Scan for the cell matching the given text and deliver its [X, Y] coordinate at center. 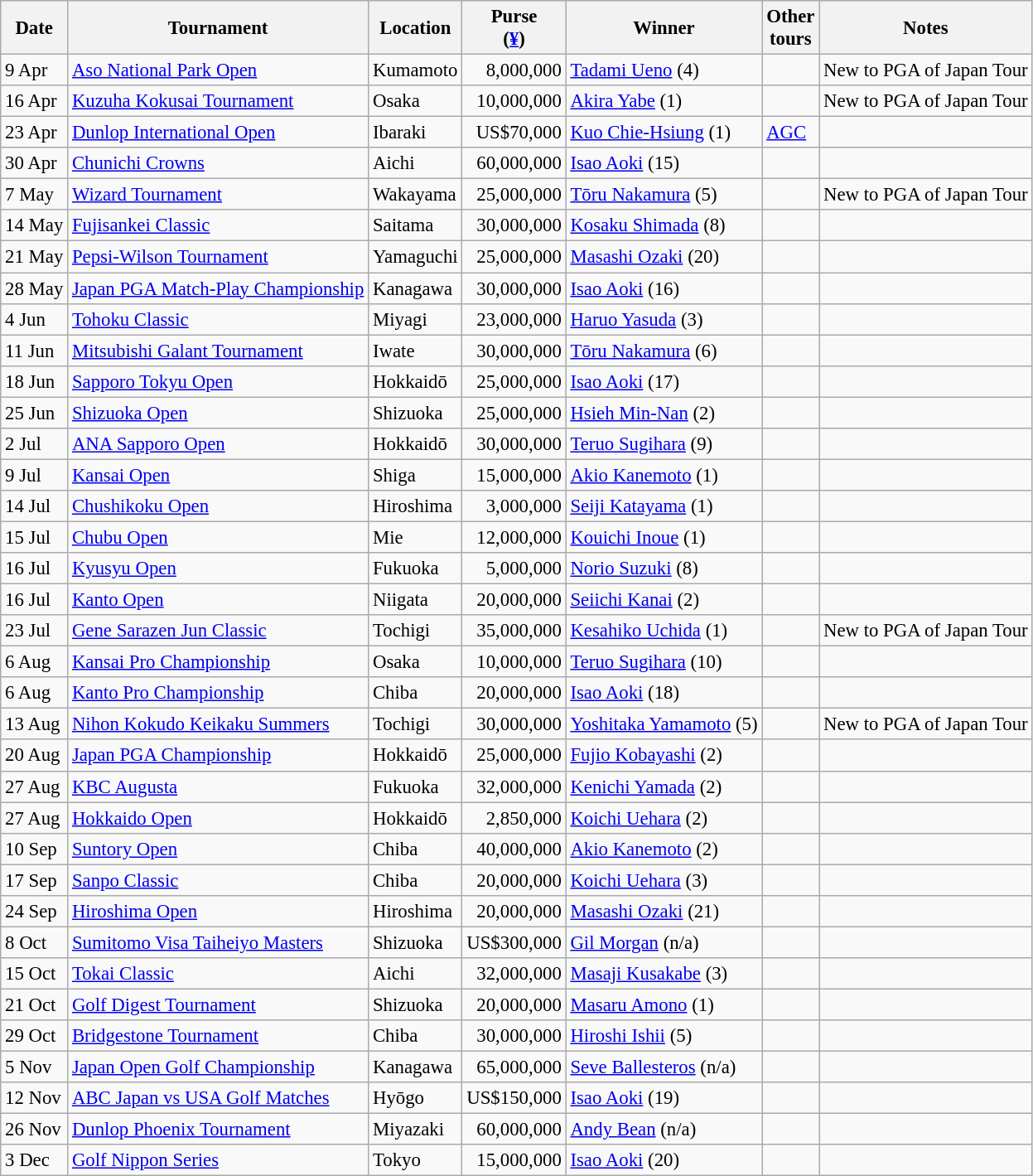
Aso National Park Open [219, 70]
Wizard Tournament [219, 195]
23 Jul [35, 631]
Dunlop International Open [219, 133]
Masashi Ozaki (21) [664, 912]
Hokkaido Open [219, 818]
Koichi Uehara (2) [664, 818]
Wakayama [416, 195]
Kanto Pro Championship [219, 693]
Seiichi Kanai (2) [664, 600]
Suntory Open [219, 849]
9 Jul [35, 475]
Mitsubishi Galant Tournament [219, 351]
Koichi Uehara (3) [664, 880]
Winner [664, 28]
Gene Sarazen Jun Classic [219, 631]
Fujio Kobayashi (2) [664, 756]
Chubu Open [219, 537]
Fujisankei Classic [219, 226]
Gil Morgan (n/a) [664, 942]
Saitama [416, 226]
Bridgestone Tournament [219, 1036]
Purse(¥) [514, 28]
US$150,000 [514, 1098]
Tokai Classic [219, 974]
26 Nov [35, 1130]
ANA Sapporo Open [219, 444]
Sapporo Tokyu Open [219, 381]
28 May [35, 288]
US$70,000 [514, 133]
AGC [790, 133]
Akira Yabe (1) [664, 101]
16 Apr [35, 101]
Miyazaki [416, 1130]
3,000,000 [514, 506]
Kansai Open [219, 475]
Kumamoto [416, 70]
Japan Open Golf Championship [219, 1067]
9 Apr [35, 70]
Golf Digest Tournament [219, 1004]
Ibaraki [416, 133]
Norio Suzuki (8) [664, 569]
Seve Ballesteros (n/a) [664, 1067]
4 Jun [35, 319]
24 Sep [35, 912]
20 Aug [35, 756]
Othertours [790, 28]
30 Apr [35, 163]
Masaru Amono (1) [664, 1004]
5,000,000 [514, 569]
Hiroshima Open [219, 912]
Japan PGA Match-Play Championship [219, 288]
Kuo Chie-Hsiung (1) [664, 133]
Masaji Kusakabe (3) [664, 974]
Pepsi-Wilson Tournament [219, 257]
Chushikoku Open [219, 506]
Golf Nippon Series [219, 1160]
Isao Aoki (20) [664, 1160]
Chunichi Crowns [219, 163]
Hyōgo [416, 1098]
7 May [35, 195]
Seiji Katayama (1) [664, 506]
Tournament [219, 28]
Kanto Open [219, 600]
Isao Aoki (15) [664, 163]
14 Jul [35, 506]
Shizuoka Open [219, 413]
Kosaku Shimada (8) [664, 226]
Kouichi Inoue (1) [664, 537]
25 Jun [35, 413]
8 Oct [35, 942]
Kyusyu Open [219, 569]
Hsieh Min-Nan (2) [664, 413]
ABC Japan vs USA Golf Matches [219, 1098]
KBC Augusta [219, 786]
Tadami Ueno (4) [664, 70]
Teruo Sugihara (10) [664, 662]
29 Oct [35, 1036]
Yoshitaka Yamamoto (5) [664, 724]
Akio Kanemoto (2) [664, 849]
17 Sep [35, 880]
Iwate [416, 351]
12,000,000 [514, 537]
Date [35, 28]
2,850,000 [514, 818]
Niigata [416, 600]
Isao Aoki (16) [664, 288]
Yamaguchi [416, 257]
15 Jul [35, 537]
Kansai Pro Championship [219, 662]
Isao Aoki (18) [664, 693]
15 Oct [35, 974]
65,000,000 [514, 1067]
40,000,000 [514, 849]
Tōru Nakamura (5) [664, 195]
Kuzuha Kokusai Tournament [219, 101]
Shiga [416, 475]
Teruo Sugihara (9) [664, 444]
Sumitomo Visa Taiheiyo Masters [219, 942]
Notes [926, 28]
Kenichi Yamada (2) [664, 786]
13 Aug [35, 724]
Masashi Ozaki (20) [664, 257]
Miyagi [416, 319]
8,000,000 [514, 70]
Mie [416, 537]
3 Dec [35, 1160]
Andy Bean (n/a) [664, 1130]
Tohoku Classic [219, 319]
Tōru Nakamura (6) [664, 351]
5 Nov [35, 1067]
Isao Aoki (19) [664, 1098]
23,000,000 [514, 319]
14 May [35, 226]
Location [416, 28]
Akio Kanemoto (1) [664, 475]
21 May [35, 257]
US$300,000 [514, 942]
2 Jul [35, 444]
Isao Aoki (17) [664, 381]
Sanpo Classic [219, 880]
Kesahiko Uchida (1) [664, 631]
11 Jun [35, 351]
Tokyo [416, 1160]
Nihon Kokudo Keikaku Summers [219, 724]
23 Apr [35, 133]
Hiroshi Ishii (5) [664, 1036]
21 Oct [35, 1004]
Japan PGA Championship [219, 756]
10 Sep [35, 849]
12 Nov [35, 1098]
Haruo Yasuda (3) [664, 319]
35,000,000 [514, 631]
18 Jun [35, 381]
Dunlop Phoenix Tournament [219, 1130]
